Return [x, y] of the center of cell containing provided text 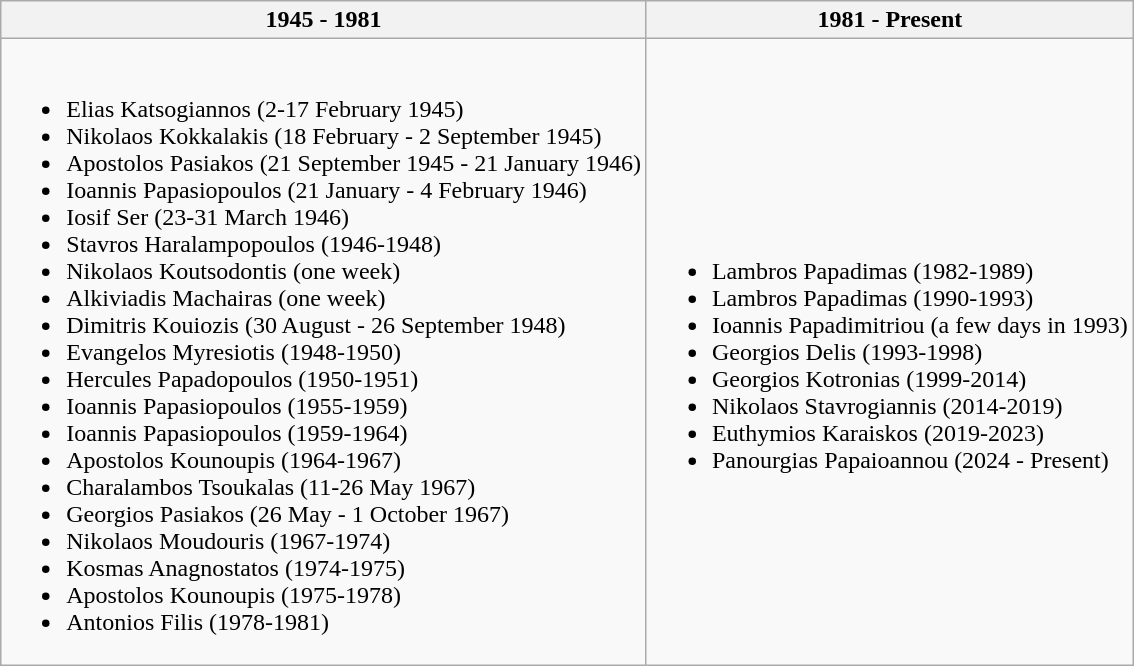
1945 - 1981 [324, 20]
1981 - Present [890, 20]
